Return (x, y) of the center of cell containing provided text 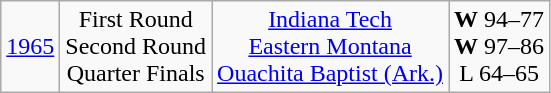
Indiana TechEastern MontanaOuachita Baptist (Ark.) (330, 47)
W 94–77 W 97–86 L 64–65 (500, 47)
1965 (30, 47)
First RoundSecond RoundQuarter Finals (136, 47)
